Output the [X, Y] coordinate of the center of the cell containing the given text.  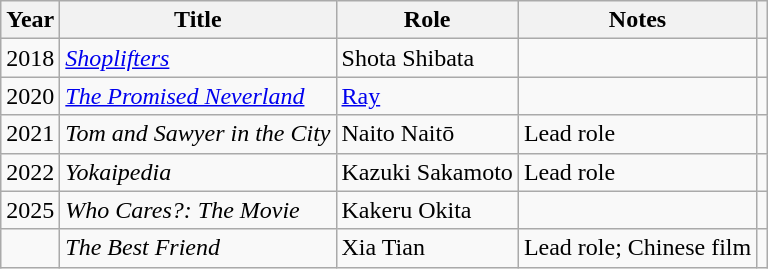
Notes [637, 20]
Naito Naitō [427, 134]
Ray [427, 96]
Who Cares?: The Movie [198, 210]
Kazuki Sakamoto [427, 172]
2018 [30, 58]
Yokaipedia [198, 172]
Xia Tian [427, 248]
Kakeru Okita [427, 210]
Tom and Sawyer in the City [198, 134]
Title [198, 20]
Shota Shibata [427, 58]
Shoplifters [198, 58]
Year [30, 20]
2020 [30, 96]
Lead role; Chinese film [637, 248]
The Promised Neverland [198, 96]
2025 [30, 210]
2021 [30, 134]
The Best Friend [198, 248]
Role [427, 20]
2022 [30, 172]
